Return [X, Y] of the center of cell containing provided text 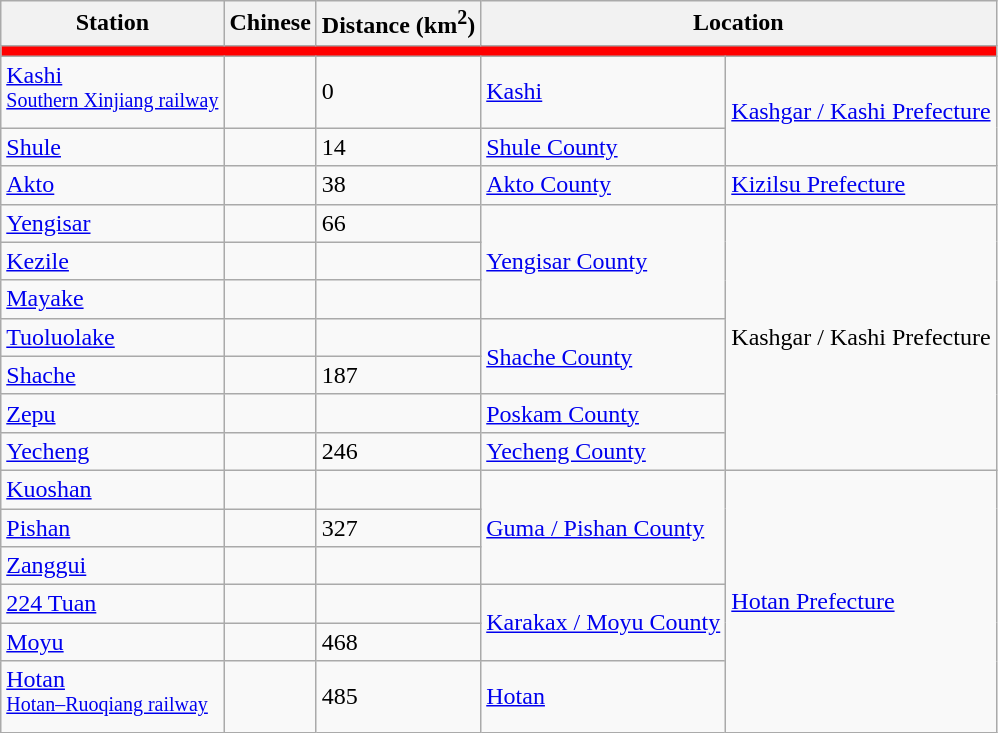
Kizilsu Prefecture [861, 185]
Tuoluolake [112, 337]
Location [738, 24]
Karakax / Moyu County [604, 623]
Moyu [112, 642]
Yecheng [112, 451]
Akto County [604, 185]
Shache [112, 375]
0 [398, 92]
38 [398, 185]
Shule [112, 147]
327 [398, 528]
Distance (km2) [398, 24]
Zepu [112, 413]
187 [398, 375]
468 [398, 642]
Shule County [604, 147]
Poskam County [604, 413]
Kezile [112, 261]
485 [398, 697]
Guma / Pishan County [604, 527]
Pishan [112, 528]
14 [398, 147]
66 [398, 223]
Yengisar County [604, 261]
Yengisar [112, 223]
Mayake [112, 299]
Kuoshan [112, 489]
HotanHotan–Ruoqiang railway [112, 697]
Yecheng County [604, 451]
Hotan [604, 697]
Kashi [604, 92]
Akto [112, 185]
224 Tuan [112, 604]
KashiSouthern Xinjiang railway [112, 92]
Hotan Prefecture [861, 601]
Station [112, 24]
Zanggui [112, 566]
Shache County [604, 356]
246 [398, 451]
Chinese [270, 24]
